Determine the [X, Y] coordinate at the center of the cell enclosing the given text.  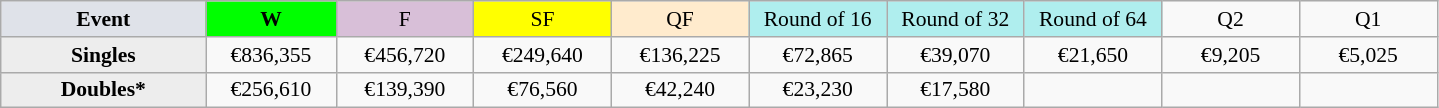
Event [104, 19]
€39,070 [955, 55]
Doubles* [104, 90]
SF [543, 19]
€21,650 [1093, 55]
F [405, 19]
€456,720 [405, 55]
€9,205 [1231, 55]
€17,580 [955, 90]
€136,225 [680, 55]
Q1 [1368, 19]
Round of 16 [818, 19]
Q2 [1231, 19]
€836,355 [271, 55]
€139,390 [405, 90]
Singles [104, 55]
QF [680, 19]
€249,640 [543, 55]
€23,230 [818, 90]
W [271, 19]
€76,560 [543, 90]
€5,025 [1368, 55]
Round of 64 [1093, 19]
€256,610 [271, 90]
Round of 32 [955, 19]
€72,865 [818, 55]
€42,240 [680, 90]
